Determine the (x, y) coordinate at the center of the cell enclosing the given text.  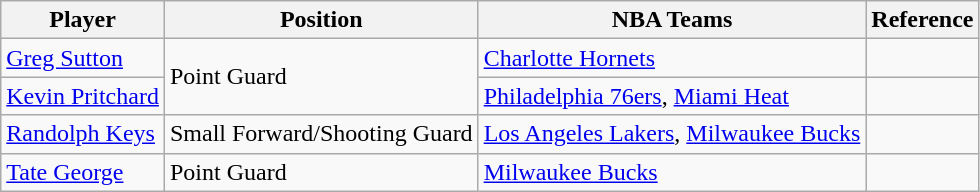
Charlotte Hornets (672, 58)
Kevin Pritchard (83, 96)
Tate George (83, 172)
Randolph Keys (83, 134)
Milwaukee Bucks (672, 172)
Los Angeles Lakers, Milwaukee Bucks (672, 134)
Philadelphia 76ers, Miami Heat (672, 96)
NBA Teams (672, 20)
Position (321, 20)
Greg Sutton (83, 58)
Small Forward/Shooting Guard (321, 134)
Reference (922, 20)
Player (83, 20)
